Detect which cell encompasses the target text, then output its [X, Y] center coordinate. 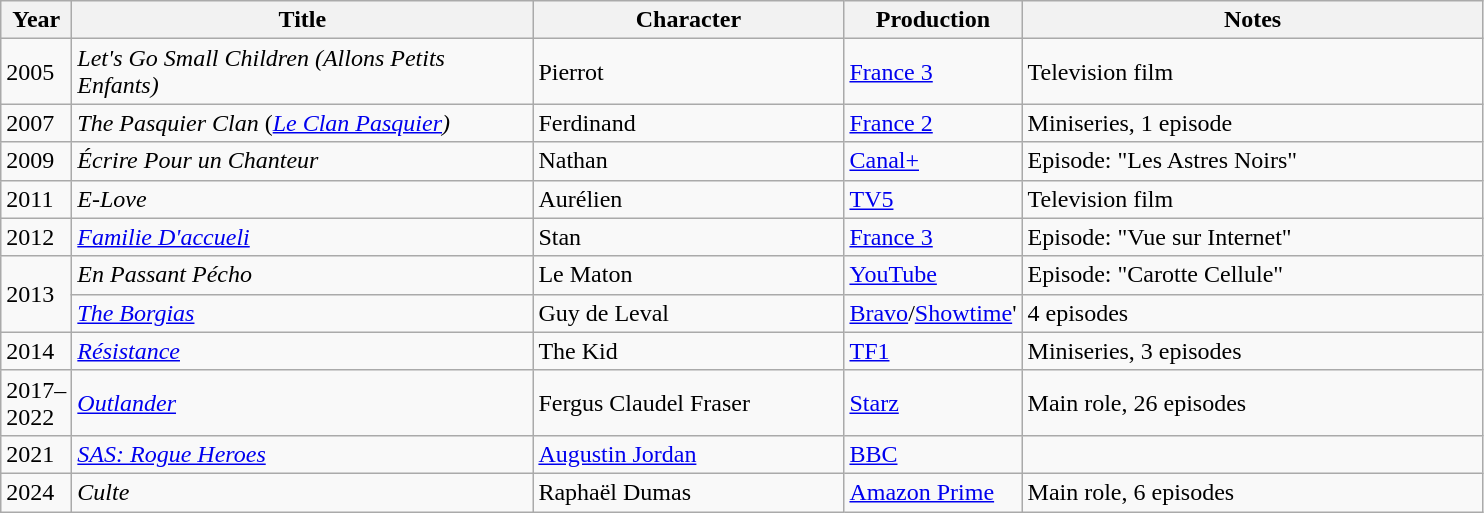
The Kid [688, 351]
TV5 [933, 199]
Title [302, 20]
Miniseries, 1 episode [1252, 123]
Bravo/Showtime' [933, 313]
TF1 [933, 351]
Aurélien [688, 199]
Canal+ [933, 161]
The Borgias [302, 313]
Outlander [302, 402]
Augustin Jordan [688, 454]
Miniseries, 3 episodes [1252, 351]
Ferdinand [688, 123]
Écrire Pour un Chanteur [302, 161]
Episode: "Carotte Cellule" [1252, 275]
Year [36, 20]
E-Love [302, 199]
Main role, 6 episodes [1252, 492]
Nathan [688, 161]
Notes [1252, 20]
2017–2022 [36, 402]
Culte [302, 492]
Starz [933, 402]
SAS: Rogue Heroes [302, 454]
2014 [36, 351]
2011 [36, 199]
2013 [36, 294]
2005 [36, 72]
Character [688, 20]
Main role, 26 episodes [1252, 402]
Episode: "Vue sur Internet" [1252, 237]
2009 [36, 161]
Stan [688, 237]
2021 [36, 454]
BBC [933, 454]
2024 [36, 492]
Amazon Prime [933, 492]
Episode: "Les Astres Noirs" [1252, 161]
En Passant Pécho [302, 275]
Pierrot [688, 72]
Production [933, 20]
YouTube [933, 275]
4 episodes [1252, 313]
2007 [36, 123]
Résistance [302, 351]
Fergus Claudel Fraser [688, 402]
Familie D'accueli [302, 237]
Guy de Leval [688, 313]
Le Maton [688, 275]
The Pasquier Clan (Le Clan Pasquier) [302, 123]
Raphaël Dumas [688, 492]
France 2 [933, 123]
2012 [36, 237]
Let's Go Small Children (Allons Petits Enfants) [302, 72]
